Locate the cell with the specified text and output its (X, Y) center coordinate. 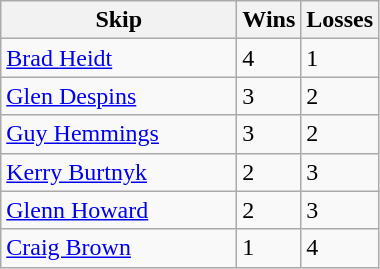
Brad Heidt (119, 58)
Glenn Howard (119, 210)
Losses (340, 20)
Wins (269, 20)
Skip (119, 20)
Guy Hemmings (119, 134)
Craig Brown (119, 248)
Kerry Burtnyk (119, 172)
Glen Despins (119, 96)
